Detect which cell encompasses the target text, then output its [X, Y] center coordinate. 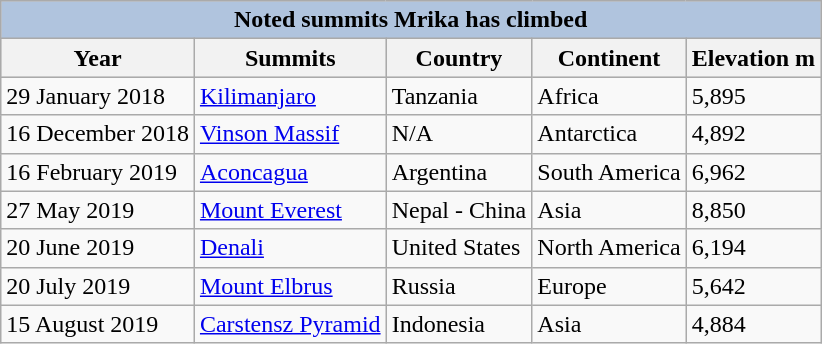
Tanzania [459, 96]
N/A [459, 134]
Vinson Massif [290, 134]
5,895 [753, 96]
Denali [290, 248]
Continent [609, 58]
4,892 [753, 134]
Country [459, 58]
Noted summits Mrika has climbed [411, 20]
Nepal - China [459, 210]
16 February 2019 [98, 172]
Argentina [459, 172]
20 June 2019 [98, 248]
North America [609, 248]
Europe [609, 286]
5,642 [753, 286]
Russia [459, 286]
Carstensz Pyramid [290, 324]
8,850 [753, 210]
Year [98, 58]
29 January 2018 [98, 96]
Aconcagua [290, 172]
United States [459, 248]
Summits [290, 58]
Elevation m [753, 58]
Mount Elbrus [290, 286]
6,194 [753, 248]
16 December 2018 [98, 134]
South America [609, 172]
Kilimanjaro [290, 96]
Antarctica [609, 134]
Indonesia [459, 324]
4,884 [753, 324]
15 August 2019 [98, 324]
Africa [609, 96]
Mount Everest [290, 210]
27 May 2019 [98, 210]
6,962 [753, 172]
20 July 2019 [98, 286]
